For the text-containing cell, return its midpoint in [x, y] coordinate format. 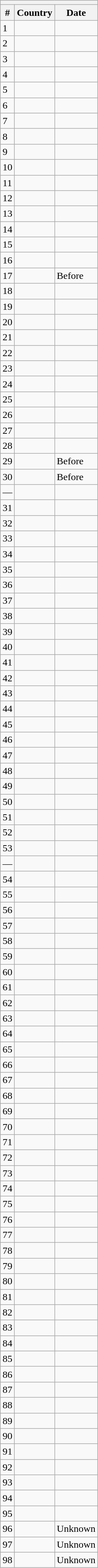
24 [7, 384]
77 [7, 1235]
85 [7, 1359]
91 [7, 1452]
64 [7, 1034]
70 [7, 1127]
73 [7, 1173]
9 [7, 152]
23 [7, 368]
10 [7, 167]
95 [7, 1514]
56 [7, 910]
17 [7, 276]
29 [7, 461]
52 [7, 833]
63 [7, 1018]
55 [7, 894]
15 [7, 245]
16 [7, 260]
4 [7, 74]
97 [7, 1544]
35 [7, 570]
14 [7, 229]
45 [7, 724]
Country [35, 13]
86 [7, 1374]
68 [7, 1096]
71 [7, 1142]
83 [7, 1328]
7 [7, 121]
62 [7, 1003]
47 [7, 755]
21 [7, 337]
6 [7, 105]
39 [7, 631]
1 [7, 28]
90 [7, 1436]
89 [7, 1421]
57 [7, 926]
51 [7, 817]
43 [7, 694]
32 [7, 523]
98 [7, 1560]
Date [76, 13]
38 [7, 616]
50 [7, 802]
88 [7, 1405]
13 [7, 214]
81 [7, 1297]
96 [7, 1529]
82 [7, 1312]
12 [7, 198]
74 [7, 1189]
18 [7, 291]
20 [7, 322]
46 [7, 740]
84 [7, 1343]
22 [7, 353]
19 [7, 307]
25 [7, 399]
58 [7, 941]
42 [7, 678]
78 [7, 1250]
66 [7, 1065]
27 [7, 431]
44 [7, 709]
33 [7, 539]
92 [7, 1467]
76 [7, 1220]
80 [7, 1281]
28 [7, 446]
54 [7, 879]
53 [7, 848]
79 [7, 1266]
72 [7, 1157]
41 [7, 662]
69 [7, 1111]
37 [7, 600]
60 [7, 972]
75 [7, 1204]
40 [7, 647]
48 [7, 771]
49 [7, 786]
11 [7, 183]
26 [7, 415]
36 [7, 585]
5 [7, 90]
59 [7, 957]
87 [7, 1390]
65 [7, 1049]
93 [7, 1483]
# [7, 13]
30 [7, 477]
61 [7, 987]
31 [7, 508]
8 [7, 136]
67 [7, 1080]
34 [7, 554]
94 [7, 1498]
2 [7, 43]
3 [7, 59]
